Provide the (x, y) coordinate of the cell's center where the given text is located.  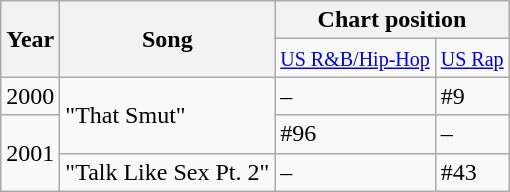
2000 (30, 96)
US R&B/Hip-Hop (355, 58)
2001 (30, 153)
Song (168, 39)
#96 (355, 134)
#43 (472, 172)
"Talk Like Sex Pt. 2" (168, 172)
Chart position (392, 20)
#9 (472, 96)
US Rap (472, 58)
"That Smut" (168, 115)
Year (30, 39)
